Provide the (x, y) coordinate of the cell's center where the given text is located.  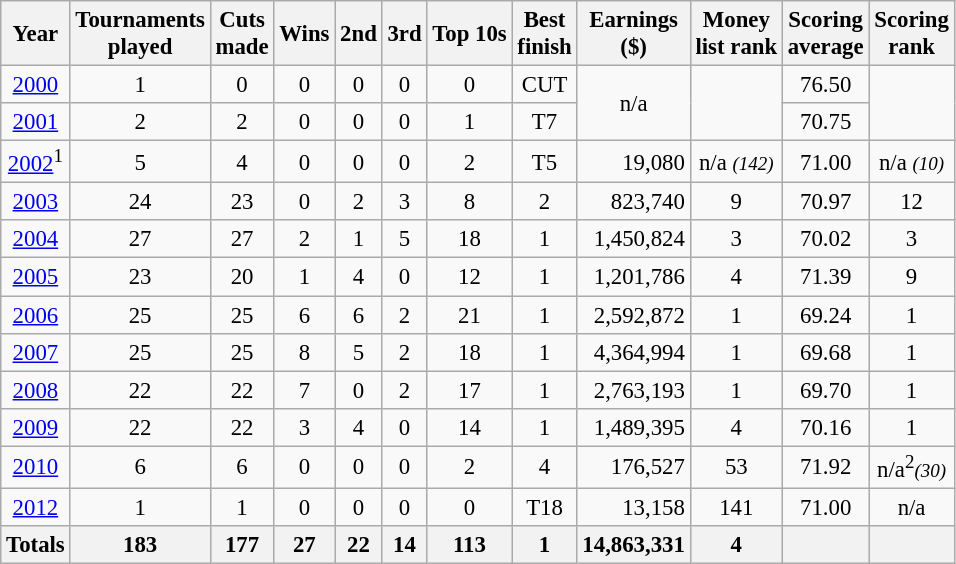
3rd (404, 34)
n/a (10) (912, 162)
T18 (544, 507)
2006 (36, 315)
n/a (142) (736, 162)
Bestfinish (544, 34)
70.02 (826, 239)
69.70 (826, 390)
20021 (36, 162)
71.39 (826, 277)
76.50 (826, 85)
Cuts made (242, 34)
Top 10s (470, 34)
Moneylist rank (736, 34)
19,080 (634, 162)
20 (242, 277)
1,450,824 (634, 239)
2,592,872 (634, 315)
2012 (36, 507)
Scoring rank (912, 34)
Totals (36, 545)
14,863,331 (634, 545)
1,201,786 (634, 277)
n/a2(30) (912, 467)
176,527 (634, 467)
2008 (36, 390)
CUT (544, 85)
2010 (36, 467)
70.16 (826, 427)
113 (470, 545)
24 (140, 202)
Year (36, 34)
53 (736, 467)
17 (470, 390)
21 (470, 315)
141 (736, 507)
70.75 (826, 122)
2000 (36, 85)
2nd (358, 34)
71.92 (826, 467)
2009 (36, 427)
13,158 (634, 507)
Earnings($) (634, 34)
2,763,193 (634, 390)
2005 (36, 277)
70.97 (826, 202)
2001 (36, 122)
69.68 (826, 352)
2004 (36, 239)
T5 (544, 162)
T7 (544, 122)
177 (242, 545)
2007 (36, 352)
69.24 (826, 315)
7 (304, 390)
2003 (36, 202)
823,740 (634, 202)
Scoring average (826, 34)
183 (140, 545)
1,489,395 (634, 427)
Wins (304, 34)
Tournamentsplayed (140, 34)
4,364,994 (634, 352)
